Determine the [X, Y] coordinate at the center of the cell enclosing the given text.  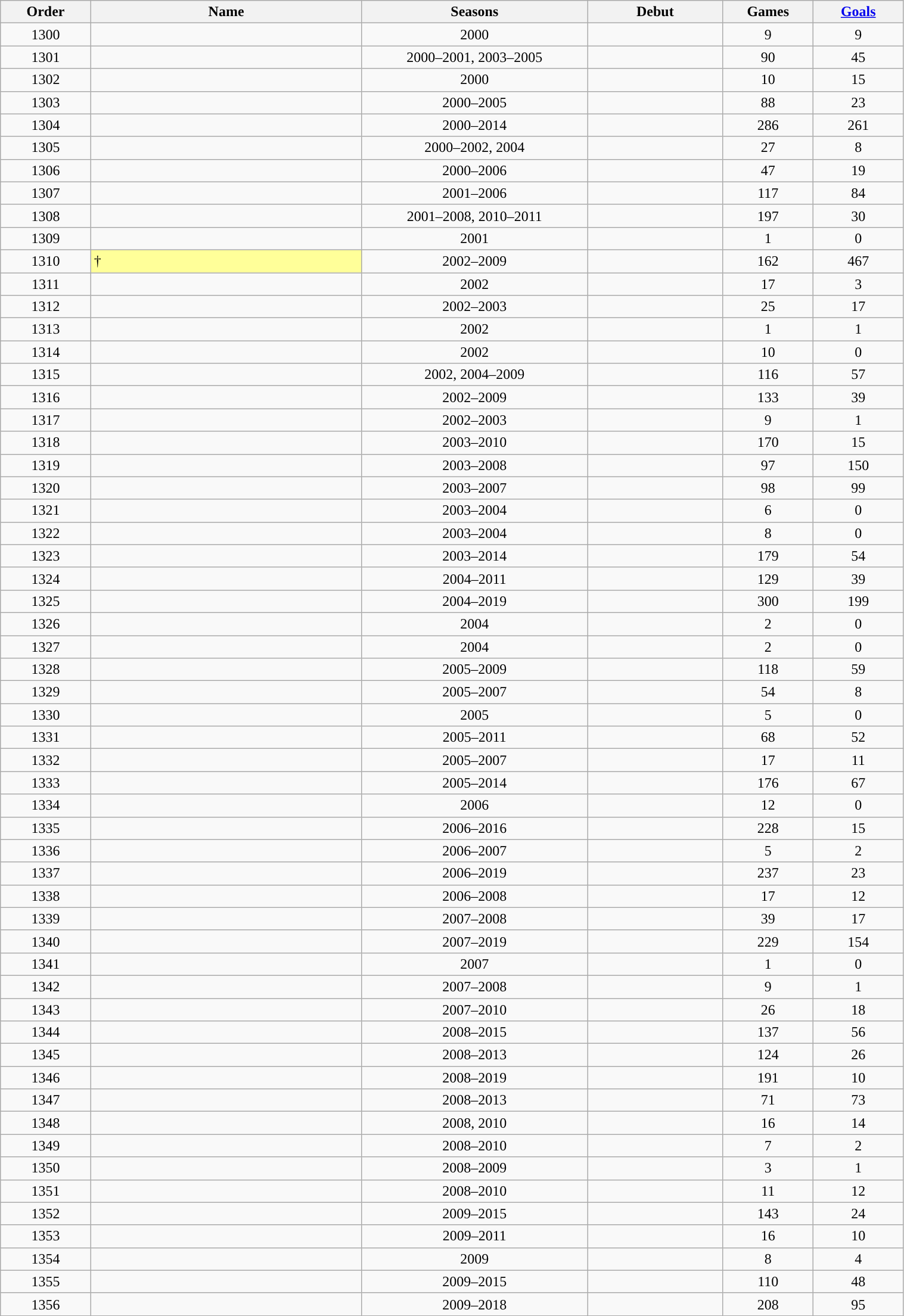
97 [768, 465]
176 [768, 783]
116 [768, 375]
1301 [46, 57]
2000–2014 [474, 125]
1337 [46, 873]
2008–2019 [474, 1078]
199 [859, 601]
48 [859, 1281]
1333 [46, 783]
1349 [46, 1146]
1322 [46, 533]
7 [768, 1146]
68 [768, 738]
67 [859, 783]
47 [768, 170]
1314 [46, 352]
2001–2008, 2010–2011 [474, 216]
Order [46, 12]
1353 [46, 1236]
2001–2006 [474, 193]
18 [859, 1010]
1334 [46, 805]
1308 [46, 216]
2008–2015 [474, 1032]
1330 [46, 715]
1307 [46, 193]
2007–2010 [474, 1010]
2008–2009 [474, 1168]
2006–2007 [474, 851]
1318 [46, 443]
59 [859, 670]
52 [859, 738]
2006–2019 [474, 873]
179 [768, 556]
84 [859, 193]
1325 [46, 601]
228 [768, 828]
1316 [46, 397]
1320 [46, 488]
2003–2010 [474, 443]
98 [768, 488]
1315 [46, 375]
6 [768, 511]
45 [859, 57]
154 [859, 941]
56 [859, 1032]
2007 [474, 964]
1342 [46, 987]
14 [859, 1123]
1326 [46, 624]
1343 [46, 1010]
99 [859, 488]
162 [768, 261]
Goals [859, 12]
2003–2008 [474, 465]
1354 [46, 1259]
1331 [46, 738]
1346 [46, 1078]
2004–2011 [474, 578]
1356 [46, 1304]
2008, 2010 [474, 1123]
2005–2009 [474, 670]
2005–2014 [474, 783]
1312 [46, 307]
129 [768, 578]
2007–2019 [474, 941]
2001 [474, 238]
110 [768, 1281]
2009–2018 [474, 1304]
208 [768, 1304]
95 [859, 1304]
2006–2008 [474, 896]
1319 [46, 465]
1313 [46, 329]
1350 [46, 1168]
Debut [656, 12]
137 [768, 1032]
1347 [46, 1100]
2009 [474, 1259]
1340 [46, 941]
300 [768, 601]
† [226, 261]
Seasons [474, 12]
1327 [46, 646]
71 [768, 1100]
2005–2011 [474, 738]
1328 [46, 670]
2009–2011 [474, 1236]
25 [768, 307]
1332 [46, 760]
2003–2007 [474, 488]
57 [859, 375]
1355 [46, 1281]
73 [859, 1100]
117 [768, 193]
Name [226, 12]
2004–2019 [474, 601]
1348 [46, 1123]
1310 [46, 261]
2006 [474, 805]
237 [768, 873]
1305 [46, 148]
1309 [46, 238]
90 [768, 57]
2000–2002, 2004 [474, 148]
197 [768, 216]
1351 [46, 1191]
286 [768, 125]
124 [768, 1055]
30 [859, 216]
2002, 2004–2009 [474, 375]
170 [768, 443]
1344 [46, 1032]
1341 [46, 964]
261 [859, 125]
1304 [46, 125]
191 [768, 1078]
1339 [46, 919]
1324 [46, 578]
2000–2006 [474, 170]
1352 [46, 1214]
118 [768, 670]
19 [859, 170]
1336 [46, 851]
133 [768, 397]
1335 [46, 828]
4 [859, 1259]
1323 [46, 556]
1303 [46, 102]
Games [768, 12]
2005 [474, 715]
1317 [46, 420]
2003–2014 [474, 556]
24 [859, 1214]
1311 [46, 284]
2000–2001, 2003–2005 [474, 57]
229 [768, 941]
2006–2016 [474, 828]
1338 [46, 896]
27 [768, 148]
150 [859, 465]
1321 [46, 511]
1306 [46, 170]
1300 [46, 35]
1329 [46, 692]
143 [768, 1214]
467 [859, 261]
2000–2005 [474, 102]
88 [768, 102]
1302 [46, 80]
1345 [46, 1055]
